Provide the [X, Y] coordinate of the cell's center where the given text is located.  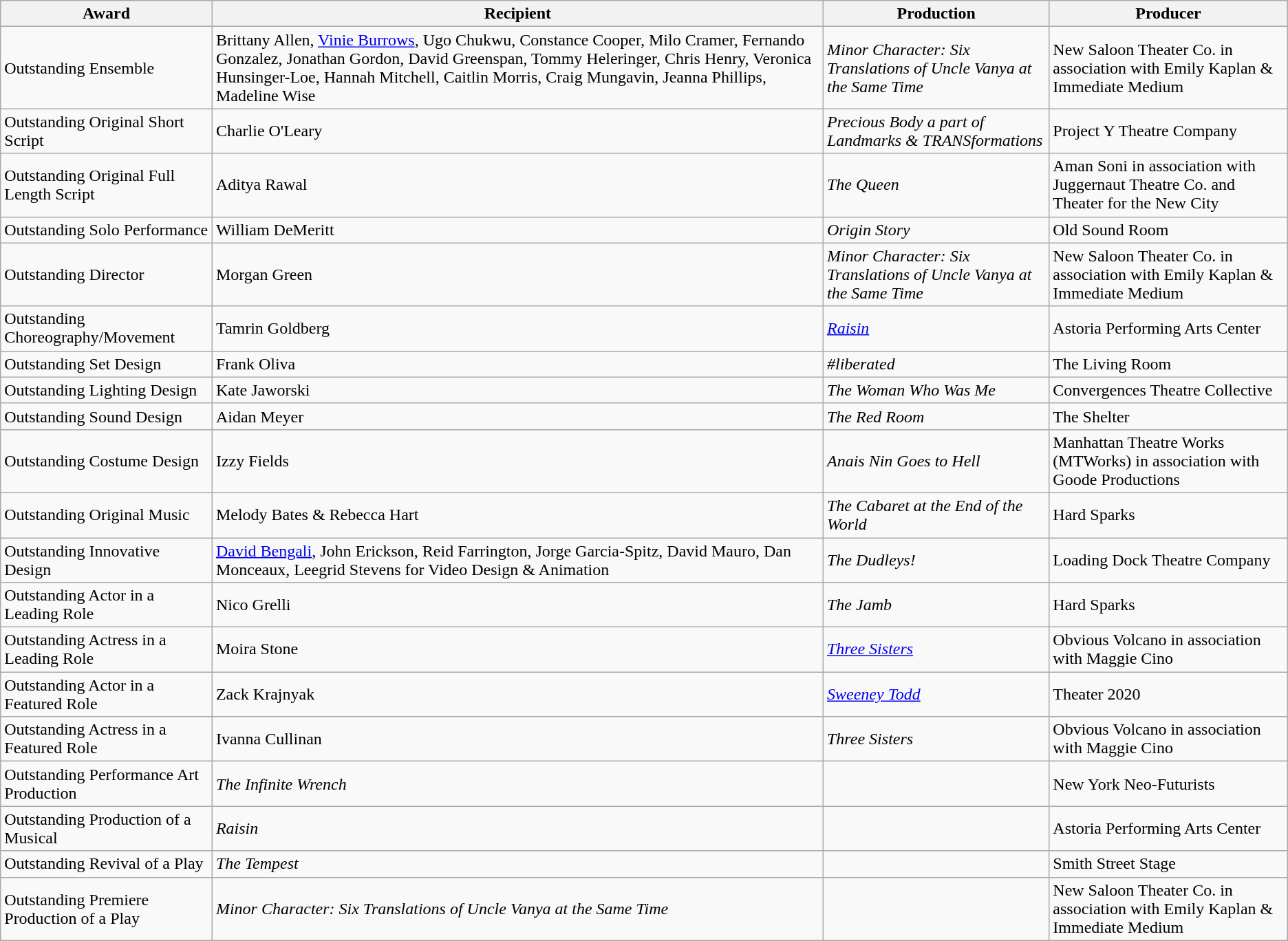
Outstanding Actor in a Featured Role [107, 695]
Precious Body a part of Landmarks & TRANSformations [936, 131]
Outstanding Ensemble [107, 67]
Outstanding Performance Art Production [107, 784]
Outstanding Actress in a Featured Role [107, 739]
#liberated [936, 364]
Manhattan Theatre Works (MTWorks) in association with Goode Productions [1168, 461]
Outstanding Set Design [107, 364]
Nico Grelli [517, 605]
Outstanding Sound Design [107, 416]
Theater 2020 [1168, 695]
Recipient [517, 14]
Morgan Green [517, 274]
Moira Stone [517, 649]
The Dudleys! [936, 560]
Outstanding Original Full Length Script [107, 185]
Convergences Theatre Collective [1168, 390]
Outstanding Original Short Script [107, 131]
Origin Story [936, 230]
The Red Room [936, 416]
Loading Dock Theatre Company [1168, 560]
The Shelter [1168, 416]
The Jamb [936, 605]
The Tempest [517, 864]
The Infinite Wrench [517, 784]
Outstanding Original Music [107, 515]
Frank Oliva [517, 364]
Charlie O'Leary [517, 131]
Smith Street Stage [1168, 864]
Project Y Theatre Company [1168, 131]
Aditya Rawal [517, 185]
The Cabaret at the End of the World [936, 515]
Producer [1168, 14]
Outstanding Production of a Musical [107, 828]
Anais Nin Goes to Hell [936, 461]
Outstanding Innovative Design [107, 560]
Outstanding Premiere Production of a Play [107, 909]
Ivanna Cullinan [517, 739]
Aman Soni in association with Juggernaut Theatre Co. and Theater for the New City [1168, 185]
The Living Room [1168, 364]
Outstanding Actress in a Leading Role [107, 649]
Melody Bates & Rebecca Hart [517, 515]
Outstanding Revival of a Play [107, 864]
Kate Jaworski [517, 390]
Outstanding Solo Performance [107, 230]
New York Neo-Futurists [1168, 784]
Award [107, 14]
Tamrin Goldberg [517, 329]
Aidan Meyer [517, 416]
Outstanding Lighting Design [107, 390]
William DeMeritt [517, 230]
Production [936, 14]
The Queen [936, 185]
Izzy Fields [517, 461]
Zack Krajnyak [517, 695]
Sweeney Todd [936, 695]
The Woman Who Was Me [936, 390]
Old Sound Room [1168, 230]
Outstanding Choreography/Movement [107, 329]
Outstanding Actor in a Leading Role [107, 605]
Outstanding Director [107, 274]
David Bengali, John Erickson, Reid Farrington, Jorge Garcia-Spitz, David Mauro, Dan Monceaux, Leegrid Stevens for Video Design & Animation [517, 560]
Outstanding Costume Design [107, 461]
